Provide the [x, y] coordinate of the cell's center where the given text is located.  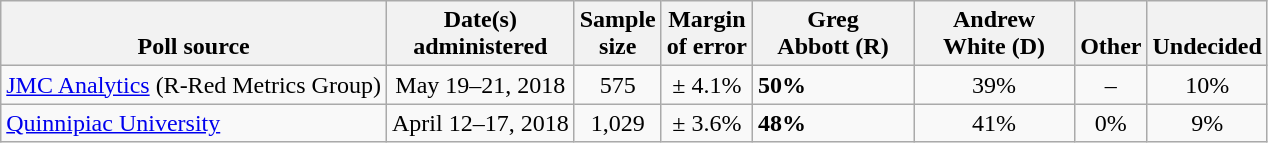
Other [1111, 34]
GregAbbott (R) [832, 34]
Quinnipiac University [194, 123]
Poll source [194, 34]
– [1111, 85]
41% [994, 123]
± 4.1% [706, 85]
± 3.6% [706, 123]
JMC Analytics (R-Red Metrics Group) [194, 85]
10% [1207, 85]
April 12–17, 2018 [480, 123]
48% [832, 123]
575 [618, 85]
Date(s)administered [480, 34]
9% [1207, 123]
AndrewWhite (D) [994, 34]
50% [832, 85]
Marginof error [706, 34]
1,029 [618, 123]
Samplesize [618, 34]
39% [994, 85]
0% [1111, 123]
May 19–21, 2018 [480, 85]
Undecided [1207, 34]
